Output the (X, Y) coordinate of the center of the cell containing the given text.  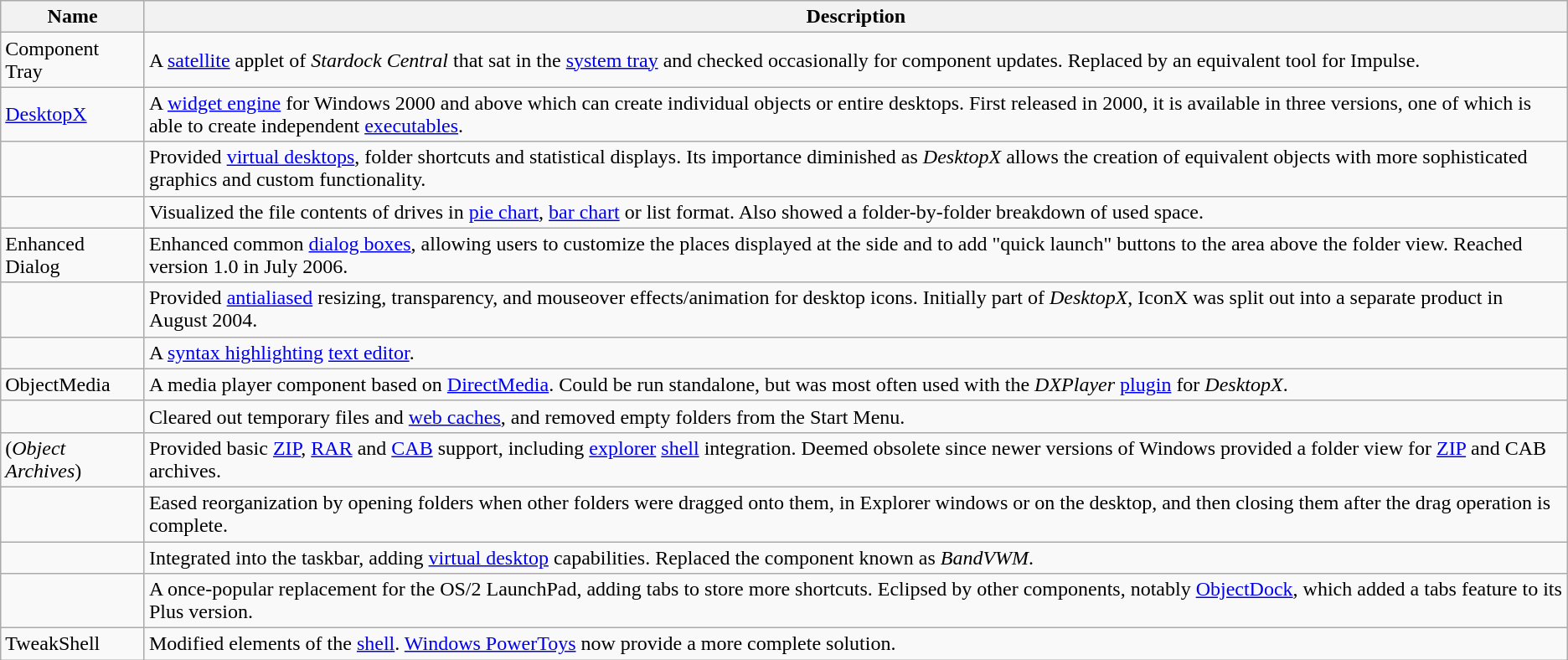
DesktopX (73, 114)
Component Tray (73, 60)
Visualized the file contents of drives in pie chart, bar chart or list format. Also showed a folder-by-folder breakdown of used space. (856, 212)
Enhanced Dialog (73, 255)
Integrated into the taskbar, adding virtual desktop capabilities. Replaced the component known as BandVWM. (856, 557)
A media player component based on DirectMedia. Could be run standalone, but was most often used with the DXPlayer plugin for DesktopX. (856, 384)
Cleared out temporary files and web caches, and removed empty folders from the Start Menu. (856, 416)
(Object Archives) (73, 459)
Description (856, 17)
Modified elements of the shell. Windows PowerToys now provide a more complete solution. (856, 644)
Name (73, 17)
ObjectMedia (73, 384)
A syntax highlighting text editor. (856, 353)
TweakShell (73, 644)
